Scan for the cell matching the given text and deliver its (X, Y) coordinate at center. 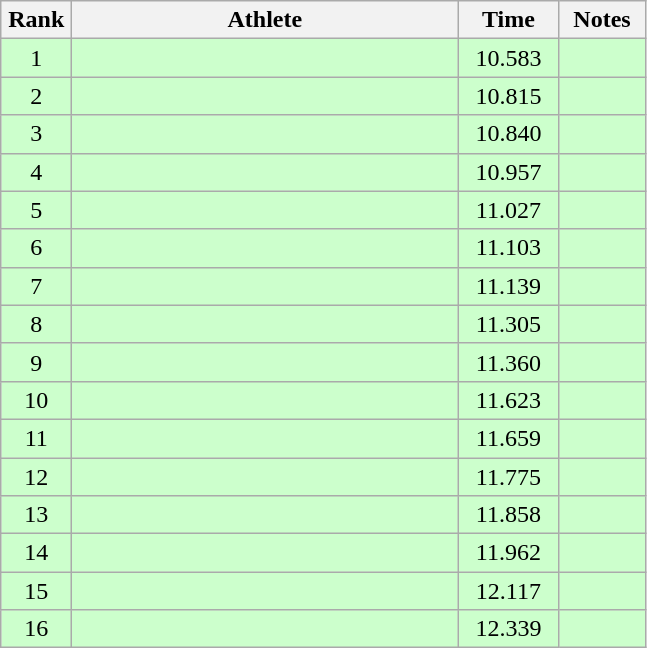
10.583 (508, 58)
11.775 (508, 477)
16 (36, 629)
3 (36, 134)
12.339 (508, 629)
Notes (602, 20)
6 (36, 248)
11.027 (508, 210)
8 (36, 324)
11.659 (508, 438)
10.840 (508, 134)
7 (36, 286)
10.815 (508, 96)
11.623 (508, 400)
11.139 (508, 286)
1 (36, 58)
Rank (36, 20)
11.962 (508, 553)
13 (36, 515)
11 (36, 438)
11.103 (508, 248)
10.957 (508, 172)
10 (36, 400)
12 (36, 477)
11.858 (508, 515)
4 (36, 172)
11.360 (508, 362)
12.117 (508, 591)
14 (36, 553)
5 (36, 210)
11.305 (508, 324)
Time (508, 20)
Athlete (265, 20)
9 (36, 362)
15 (36, 591)
2 (36, 96)
